Determine the (x, y) coordinate at the center of the cell enclosing the given text.  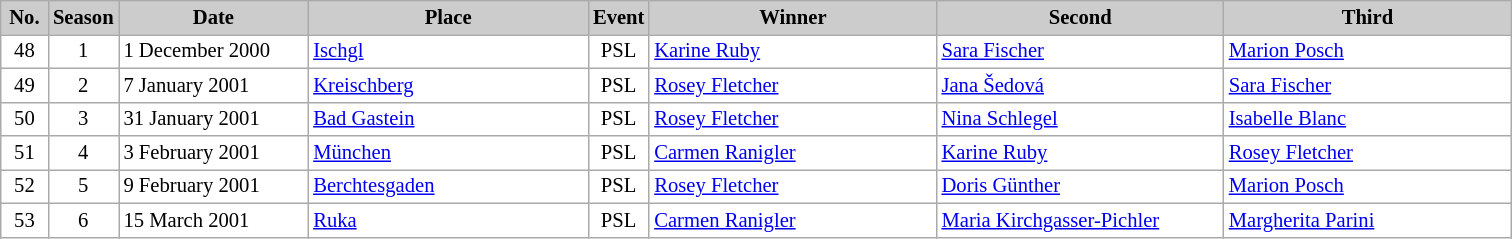
No. (24, 17)
Nina Schlegel (1080, 119)
48 (24, 51)
2 (83, 85)
49 (24, 85)
Margherita Parini (1368, 220)
Jana Šedová (1080, 85)
1 (83, 51)
1 December 2000 (213, 51)
Maria Kirchgasser-Pichler (1080, 220)
Second (1080, 17)
52 (24, 186)
31 January 2001 (213, 119)
3 February 2001 (213, 153)
15 March 2001 (213, 220)
Place (448, 17)
Season (83, 17)
Berchtesgaden (448, 186)
Date (213, 17)
Kreischberg (448, 85)
9 February 2001 (213, 186)
6 (83, 220)
Third (1368, 17)
5 (83, 186)
51 (24, 153)
Bad Gastein (448, 119)
50 (24, 119)
53 (24, 220)
Isabelle Blanc (1368, 119)
Winner (792, 17)
4 (83, 153)
Doris Günther (1080, 186)
3 (83, 119)
7 January 2001 (213, 85)
München (448, 153)
Ischgl (448, 51)
Ruka (448, 220)
Event (618, 17)
